Return the [X, Y] coordinate for the center point of the cell that contains the specified text.  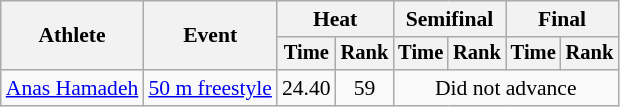
50 m freestyle [210, 88]
Semifinal [449, 19]
Event [210, 36]
Final [562, 19]
Anas Hamadeh [72, 88]
24.40 [306, 88]
Did not advance [506, 88]
Athlete [72, 36]
Heat [335, 19]
59 [365, 88]
